Determine the [X, Y] coordinate at the center of the cell enclosing the given text.  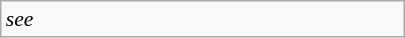
see [203, 19]
